Identify which cell holds the provided text, then report its (X, Y) central coordinate. 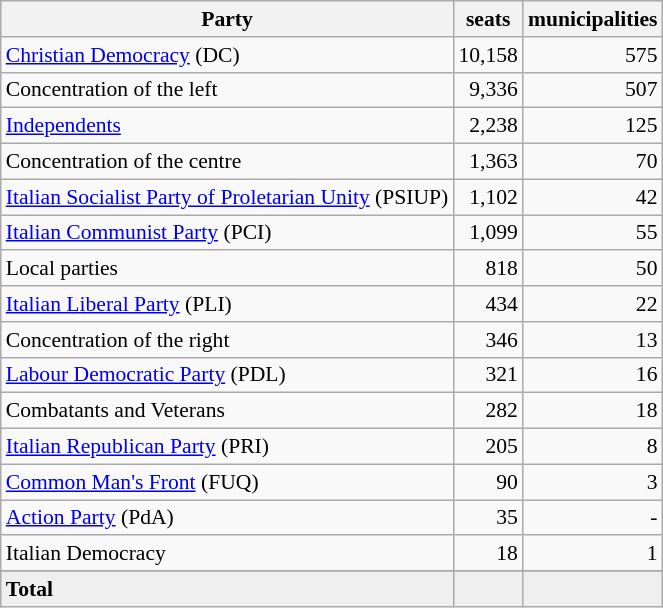
Italian Liberal Party (PLI) (228, 304)
Italian Republican Party (PRI) (228, 447)
1,099 (488, 233)
13 (593, 340)
125 (593, 126)
Concentration of the left (228, 90)
Italian Communist Party (PCI) (228, 233)
1 (593, 554)
8 (593, 447)
Labour Democratic Party (PDL) (228, 375)
Total (228, 589)
Party (228, 19)
3 (593, 482)
seats (488, 19)
50 (593, 269)
Independents (228, 126)
Concentration of the right (228, 340)
22 (593, 304)
1,102 (488, 197)
Italian Socialist Party of Proletarian Unity (PSIUP) (228, 197)
Action Party (PdA) (228, 518)
55 (593, 233)
10,158 (488, 55)
507 (593, 90)
Combatants and Veterans (228, 411)
municipalities (593, 19)
346 (488, 340)
Local parties (228, 269)
16 (593, 375)
1,363 (488, 162)
90 (488, 482)
42 (593, 197)
Common Man's Front (FUQ) (228, 482)
205 (488, 447)
Christian Democracy (DC) (228, 55)
2,238 (488, 126)
35 (488, 518)
282 (488, 411)
575 (593, 55)
9,336 (488, 90)
321 (488, 375)
818 (488, 269)
Concentration of the centre (228, 162)
70 (593, 162)
- (593, 518)
434 (488, 304)
Italian Democracy (228, 554)
